Output the [x, y] coordinate of the center of the cell containing the given text.  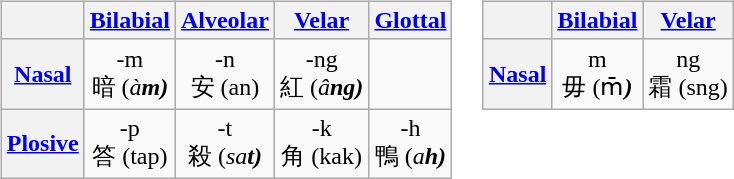
Glottal [410, 20]
-n 安 (an) [224, 74]
-t 殺 (sat) [224, 144]
ng 霜 (sng) [688, 74]
-h 鴨 (ah) [410, 144]
Plosive [42, 144]
m 毋 (m̄) [598, 74]
-ng 紅 (âng) [321, 74]
-m 暗 (àm) [130, 74]
-k 角 (kak) [321, 144]
Alveolar [224, 20]
-p 答 (tap) [130, 144]
